Locate the cell with the specified text and output its (x, y) center coordinate. 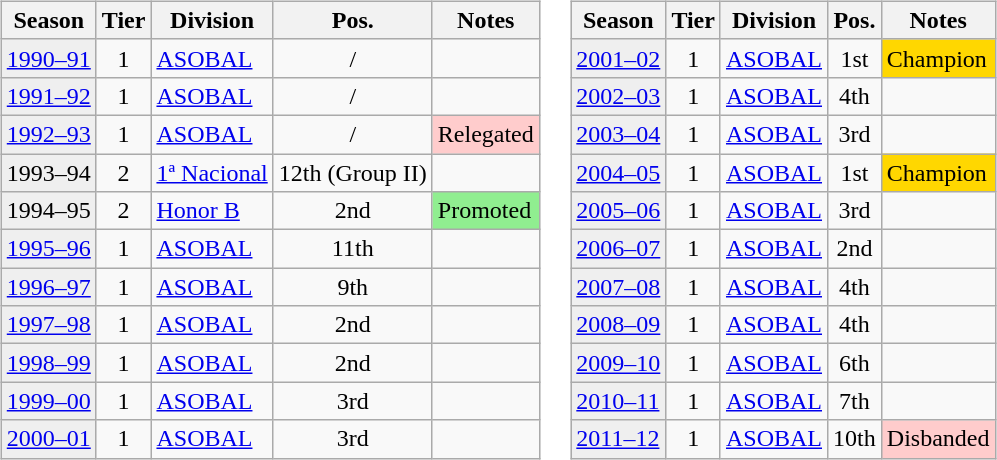
Relegated (486, 134)
1998–99 (48, 363)
2011–12 (618, 439)
2008–09 (618, 325)
1995–96 (48, 249)
2003–04 (618, 134)
2000–01 (48, 439)
2001–02 (618, 58)
7th (855, 401)
2005–06 (618, 211)
11th (352, 249)
12th (Group II) (352, 173)
1997–98 (48, 325)
2010–11 (618, 401)
Disbanded (938, 439)
2006–07 (618, 249)
1993–94 (48, 173)
Honor B (212, 211)
1994–95 (48, 211)
2009–10 (618, 363)
2002–03 (618, 96)
1ª Nacional (212, 173)
1999–00 (48, 401)
9th (352, 287)
2007–08 (618, 287)
6th (855, 363)
10th (855, 439)
Promoted (486, 211)
1996–97 (48, 287)
1992–93 (48, 134)
1991–92 (48, 96)
2004–05 (618, 173)
1990–91 (48, 58)
